Return the (x, y) coordinate for the center point of the cell that contains the specified text.  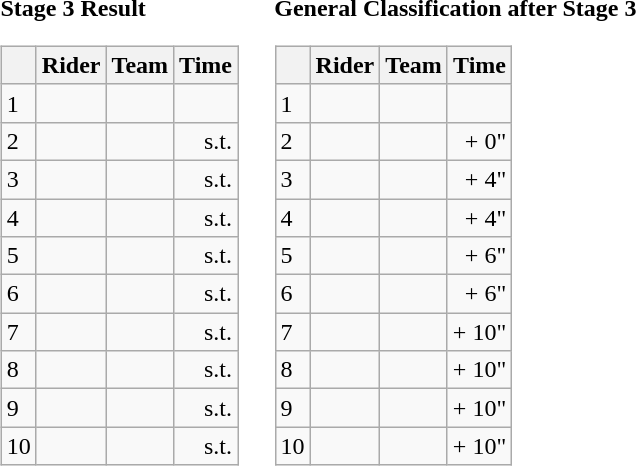
+ 0" (479, 141)
